From the cell containing the given text, extract its center point as [x, y] coordinate. 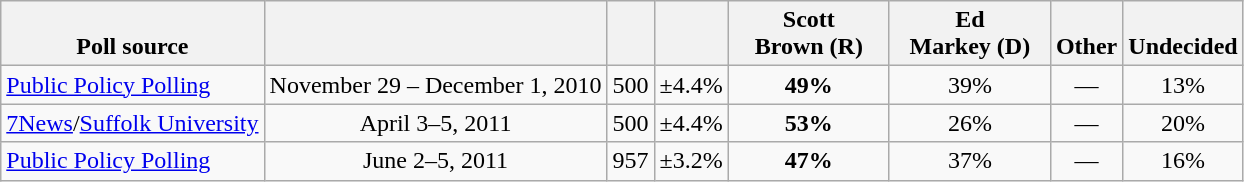
November 29 – December 1, 2010 [436, 85]
13% [1183, 85]
47% [808, 161]
Undecided [1183, 34]
Poll source [132, 34]
49% [808, 85]
26% [970, 123]
957 [630, 161]
7News/Suffolk University [132, 123]
53% [808, 123]
EdMarkey (D) [970, 34]
37% [970, 161]
20% [1183, 123]
April 3–5, 2011 [436, 123]
39% [970, 85]
Other [1086, 34]
ScottBrown (R) [808, 34]
16% [1183, 161]
±3.2% [691, 161]
June 2–5, 2011 [436, 161]
